Detect which cell encompasses the target text, then output its [x, y] center coordinate. 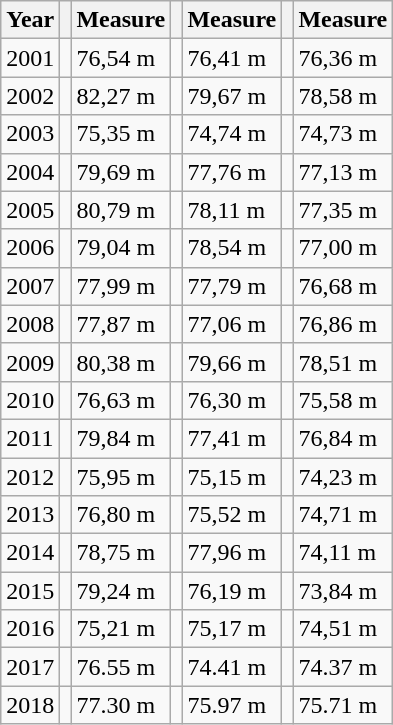
2018 [30, 705]
74,23 m [343, 477]
73,84 m [343, 591]
74,73 m [343, 134]
2005 [30, 210]
2014 [30, 553]
2003 [30, 134]
75,52 m [232, 515]
77,13 m [343, 172]
74,51 m [343, 629]
78,54 m [232, 248]
75,35 m [121, 134]
78,75 m [121, 553]
2015 [30, 591]
75.71 m [343, 705]
77,79 m [232, 286]
76,84 m [343, 438]
2004 [30, 172]
79,84 m [121, 438]
75.97 m [232, 705]
2017 [30, 667]
76,41 m [232, 58]
2001 [30, 58]
80,79 m [121, 210]
77,96 m [232, 553]
77,87 m [121, 324]
77,00 m [343, 248]
75,17 m [232, 629]
76,19 m [232, 591]
76,36 m [343, 58]
77.30 m [121, 705]
2011 [30, 438]
76,68 m [343, 286]
2009 [30, 362]
2010 [30, 400]
79,69 m [121, 172]
2002 [30, 96]
2008 [30, 324]
78,11 m [232, 210]
2016 [30, 629]
74,11 m [343, 553]
79,04 m [121, 248]
82,27 m [121, 96]
76,54 m [121, 58]
75,15 m [232, 477]
Year [30, 20]
77,99 m [121, 286]
76,63 m [121, 400]
78,51 m [343, 362]
77,06 m [232, 324]
76.55 m [121, 667]
77,41 m [232, 438]
2006 [30, 248]
75,21 m [121, 629]
77,76 m [232, 172]
74,71 m [343, 515]
79,67 m [232, 96]
75,95 m [121, 477]
74.41 m [232, 667]
78,58 m [343, 96]
77,35 m [343, 210]
74.37 m [343, 667]
79,66 m [232, 362]
2012 [30, 477]
2007 [30, 286]
76,80 m [121, 515]
76,30 m [232, 400]
75,58 m [343, 400]
79,24 m [121, 591]
74,74 m [232, 134]
2013 [30, 515]
80,38 m [121, 362]
76,86 m [343, 324]
